Extract the (x, y) coordinate from the center of the cell holding the provided text.  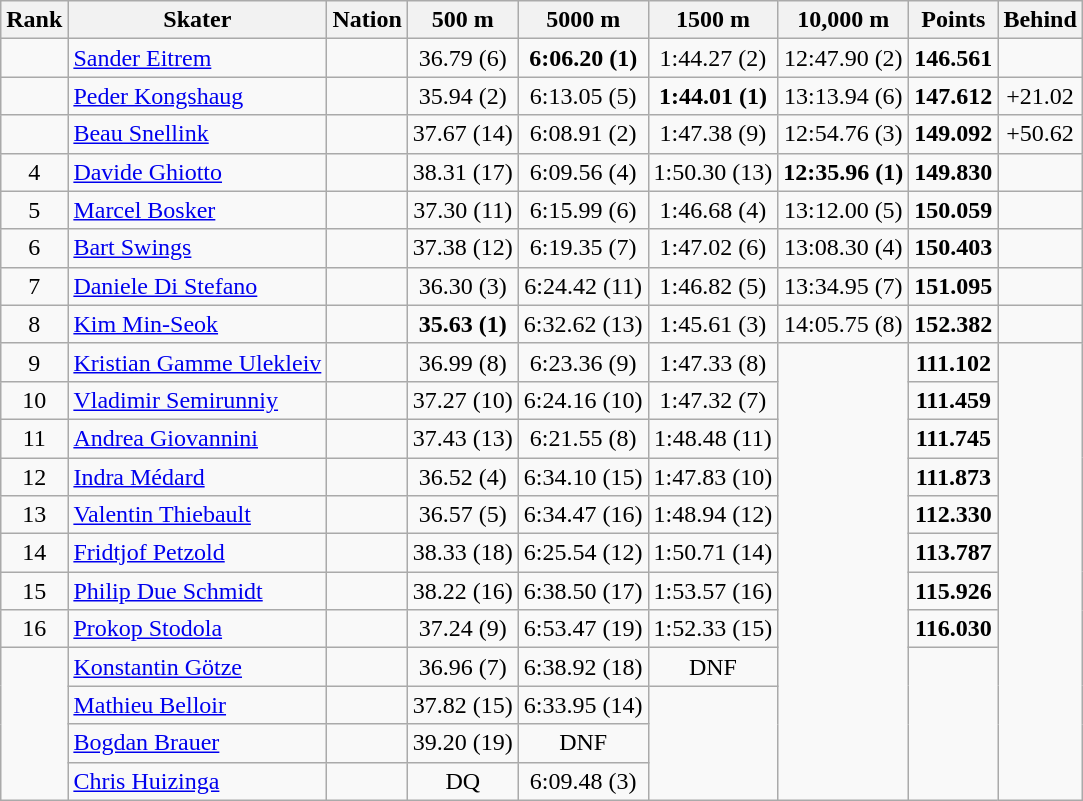
1:46.68 (4) (713, 210)
1:44.01 (1) (713, 96)
Kim Min-Seok (198, 324)
Nation (367, 20)
Skater (198, 20)
14:05.75 (8) (844, 324)
15 (34, 591)
Vladimir Semirunniy (198, 400)
1:47.02 (6) (713, 248)
Bogdan Brauer (198, 743)
111.102 (954, 362)
Marcel Bosker (198, 210)
6:38.50 (17) (583, 591)
6:06.20 (1) (583, 58)
1:48.48 (11) (713, 438)
1:50.71 (14) (713, 553)
6:09.56 (4) (583, 172)
Peder Kongshaug (198, 96)
13:34.95 (7) (844, 286)
35.94 (2) (462, 96)
147.612 (954, 96)
Kristian Gamme Ulekleiv (198, 362)
7 (34, 286)
Indra Médard (198, 477)
6:13.05 (5) (583, 96)
1:50.30 (13) (713, 172)
Beau Snellink (198, 134)
1500 m (713, 20)
500 m (462, 20)
38.31 (17) (462, 172)
1:47.32 (7) (713, 400)
Chris Huizinga (198, 781)
111.873 (954, 477)
1:46.82 (5) (713, 286)
8 (34, 324)
10 (34, 400)
115.926 (954, 591)
36.57 (5) (462, 515)
116.030 (954, 629)
1:52.33 (15) (713, 629)
37.27 (10) (462, 400)
1:45.61 (3) (713, 324)
150.403 (954, 248)
10,000 m (844, 20)
12:47.90 (2) (844, 58)
16 (34, 629)
151.095 (954, 286)
1:47.33 (8) (713, 362)
Rank (34, 20)
113.787 (954, 553)
13:08.30 (4) (844, 248)
6:34.10 (15) (583, 477)
149.830 (954, 172)
149.092 (954, 134)
6 (34, 248)
6:19.35 (7) (583, 248)
6:24.16 (10) (583, 400)
1:48.94 (12) (713, 515)
112.330 (954, 515)
Konstantin Götze (198, 667)
6:21.55 (8) (583, 438)
6:08.91 (2) (583, 134)
39.20 (19) (462, 743)
Prokop Stodola (198, 629)
1:53.57 (16) (713, 591)
6:53.47 (19) (583, 629)
6:38.92 (18) (583, 667)
6:09.48 (3) (583, 781)
11 (34, 438)
Fridtjof Petzold (198, 553)
36.52 (4) (462, 477)
9 (34, 362)
6:32.62 (13) (583, 324)
6:33.95 (14) (583, 705)
35.63 (1) (462, 324)
1:44.27 (2) (713, 58)
Daniele Di Stefano (198, 286)
+50.62 (1040, 134)
150.059 (954, 210)
36.79 (6) (462, 58)
37.38 (12) (462, 248)
6:24.42 (11) (583, 286)
Davide Ghiotto (198, 172)
6:34.47 (16) (583, 515)
Behind (1040, 20)
111.459 (954, 400)
36.30 (3) (462, 286)
36.96 (7) (462, 667)
36.99 (8) (462, 362)
37.67 (14) (462, 134)
37.82 (15) (462, 705)
Sander Eitrem (198, 58)
6:15.99 (6) (583, 210)
1:47.38 (9) (713, 134)
Points (954, 20)
6:23.36 (9) (583, 362)
5000 m (583, 20)
Mathieu Belloir (198, 705)
37.24 (9) (462, 629)
Bart Swings (198, 248)
DQ (462, 781)
37.43 (13) (462, 438)
13:12.00 (5) (844, 210)
38.33 (18) (462, 553)
Philip Due Schmidt (198, 591)
152.382 (954, 324)
Valentin Thiebault (198, 515)
Andrea Giovannini (198, 438)
146.561 (954, 58)
12 (34, 477)
6:25.54 (12) (583, 553)
111.745 (954, 438)
13 (34, 515)
5 (34, 210)
14 (34, 553)
13:13.94 (6) (844, 96)
1:47.83 (10) (713, 477)
12:54.76 (3) (844, 134)
38.22 (16) (462, 591)
4 (34, 172)
12:35.96 (1) (844, 172)
+21.02 (1040, 96)
37.30 (11) (462, 210)
